Pinpoint the cell where the given text exists, returning its [X, Y] midpoint coordinate. 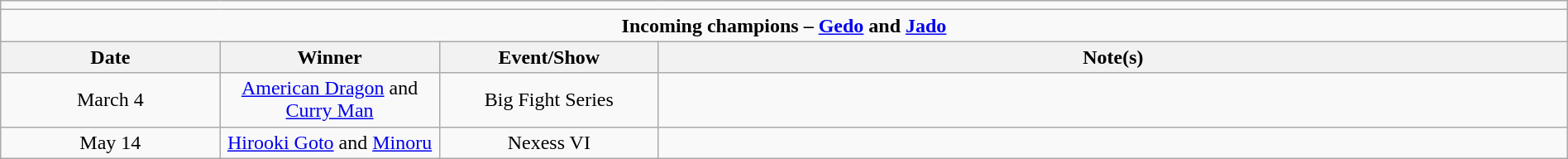
Nexess VI [549, 142]
Event/Show [549, 57]
Date [111, 57]
May 14 [111, 142]
Winner [329, 57]
Note(s) [1113, 57]
American Dragon and Curry Man [329, 99]
Incoming champions – Gedo and Jado [784, 26]
Hirooki Goto and Minoru [329, 142]
Big Fight Series [549, 99]
March 4 [111, 99]
